Pinpoint the cell where the given text exists, returning its (x, y) midpoint coordinate. 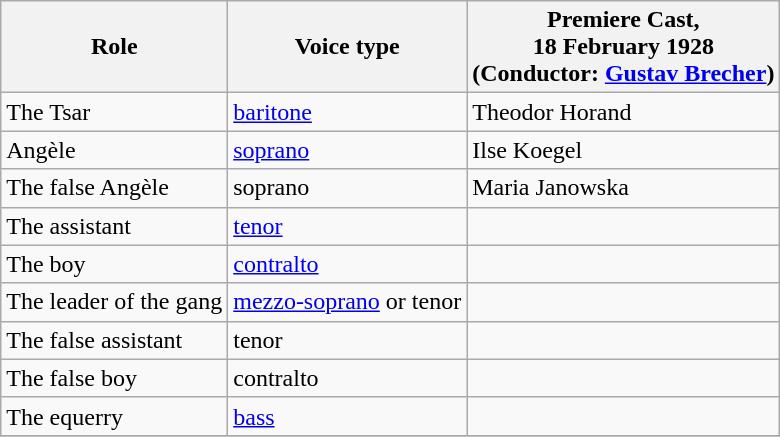
The false Angèle (114, 188)
Maria Janowska (624, 188)
Angèle (114, 150)
The assistant (114, 226)
The false assistant (114, 340)
bass (348, 416)
The false boy (114, 378)
Ilse Koegel (624, 150)
Premiere Cast,18 February 1928(Conductor: Gustav Brecher) (624, 47)
Role (114, 47)
mezzo-soprano or tenor (348, 302)
The boy (114, 264)
The equerry (114, 416)
The leader of the gang (114, 302)
Voice type (348, 47)
The Tsar (114, 112)
baritone (348, 112)
Theodor Horand (624, 112)
